Provide the (X, Y) coordinate of the cell's center where the given text is located.  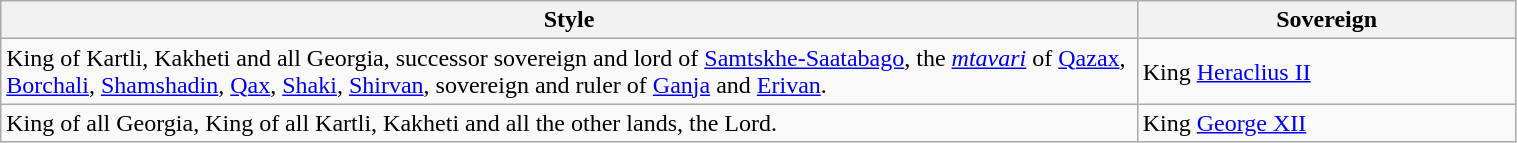
Style (569, 20)
King of all Georgia, King of all Kartli, Kakheti and all the other lands, the Lord. (569, 123)
King Heraclius II (1326, 72)
King George XII (1326, 123)
Sovereign (1326, 20)
